Extract the (x, y) coordinate from the center of the cell holding the provided text.  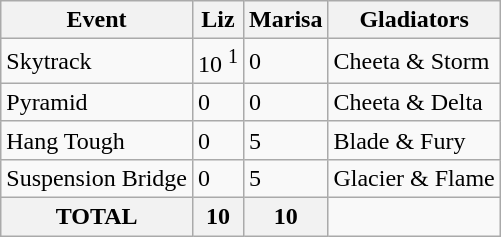
Hang Tough (97, 140)
Blade & Fury (414, 140)
TOTAL (97, 217)
Glacier & Flame (414, 178)
Marisa (286, 20)
Cheeta & Delta (414, 102)
Cheeta & Storm (414, 62)
Gladiators (414, 20)
Skytrack (97, 62)
Suspension Bridge (97, 178)
Liz (218, 20)
Pyramid (97, 102)
10 1 (218, 62)
Event (97, 20)
